Return the (x, y) coordinate for the center point of the cell that contains the specified text.  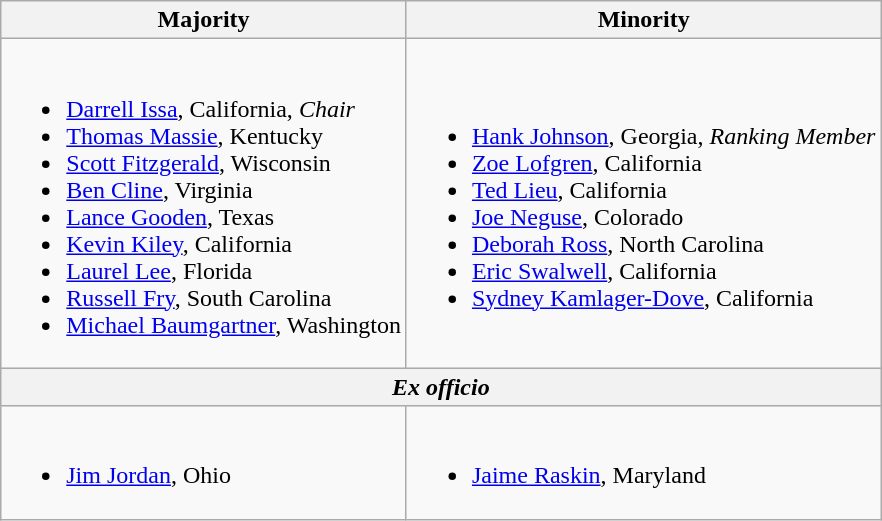
Majority (204, 20)
Ex officio (441, 387)
Minority (644, 20)
Jim Jordan, Ohio (204, 462)
Jaime Raskin, Maryland (644, 462)
